Capture the cell that displays the provided text and extract its [X, Y] central coordinate. 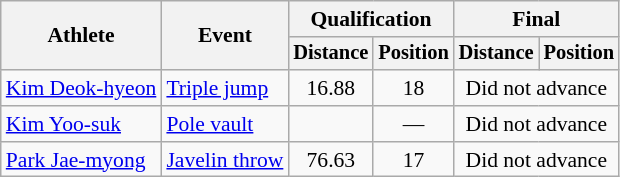
Qualification [370, 19]
Athlete [82, 36]
— [413, 124]
18 [413, 88]
Triple jump [224, 88]
Pole vault [224, 124]
Final [536, 19]
16.88 [330, 88]
Kim Deok-hyeon [82, 88]
Kim Yoo-suk [82, 124]
Event [224, 36]
